Return (x, y) of the center of cell containing provided text 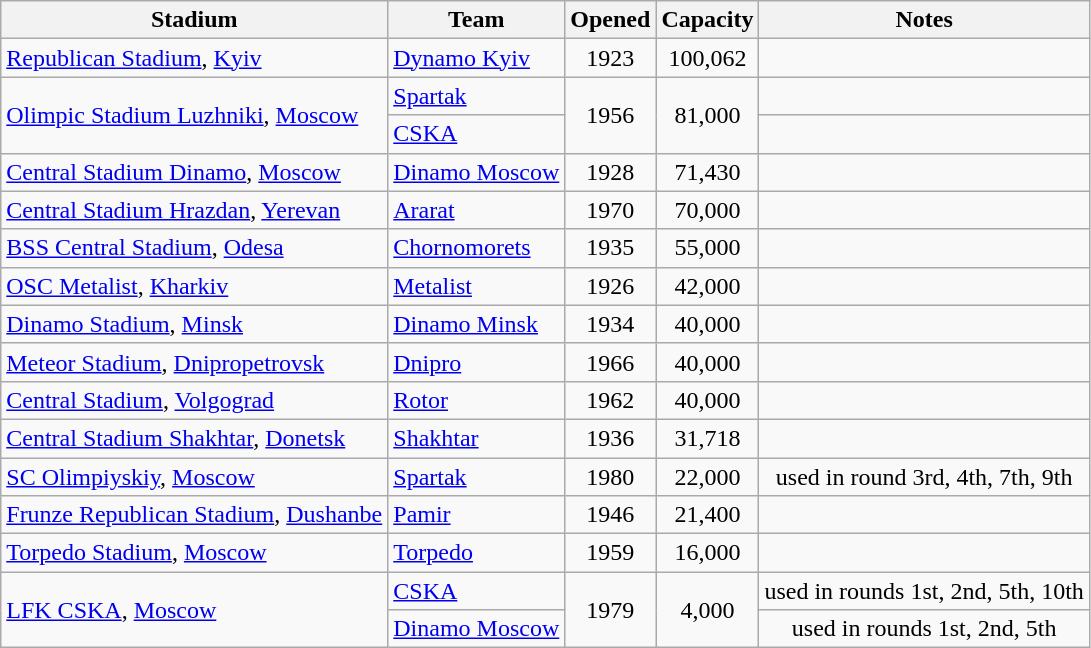
Central Stadium Shakhtar, Donetsk (194, 438)
1946 (610, 515)
81,000 (708, 115)
Opened (610, 20)
1966 (610, 362)
used in rounds 1st, 2nd, 5th, 10th (924, 591)
Dnipro (476, 362)
Chornomorets (476, 248)
Team (476, 20)
Dinamo Stadium, Minsk (194, 324)
21,400 (708, 515)
1926 (610, 286)
Torpedo Stadium, Moscow (194, 553)
1935 (610, 248)
1923 (610, 58)
Central Stadium Dinamo, Moscow (194, 172)
71,430 (708, 172)
Ararat (476, 210)
Shakhtar (476, 438)
4,000 (708, 610)
Central Stadium Hrazdan, Yerevan (194, 210)
1959 (610, 553)
1928 (610, 172)
1956 (610, 115)
BSS Central Stadium, Odesa (194, 248)
Dynamo Kyiv (476, 58)
Stadium (194, 20)
LFK CSKA, Moscow (194, 610)
Notes (924, 20)
Central Stadium, Volgograd (194, 400)
42,000 (708, 286)
Torpedo (476, 553)
1979 (610, 610)
22,000 (708, 477)
100,062 (708, 58)
Metalist (476, 286)
1936 (610, 438)
OSC Metalist, Kharkiv (194, 286)
1934 (610, 324)
Rotor (476, 400)
70,000 (708, 210)
used in rounds 1st, 2nd, 5th (924, 629)
16,000 (708, 553)
1962 (610, 400)
55,000 (708, 248)
Olimpic Stadium Luzhniki, Moscow (194, 115)
Capacity (708, 20)
Dinamo Minsk (476, 324)
SC Olimpiyskiy, Moscow (194, 477)
31,718 (708, 438)
Republican Stadium, Kyiv (194, 58)
Frunze Republican Stadium, Dushanbe (194, 515)
1980 (610, 477)
Meteor Stadium, Dnipropetrovsk (194, 362)
used in round 3rd, 4th, 7th, 9th (924, 477)
Pamir (476, 515)
1970 (610, 210)
